Find where the given text appears and provide that cell's center as (X, Y) coordinate. 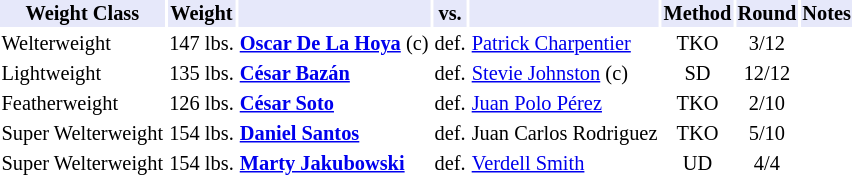
135 lbs. (202, 74)
Juan Polo Pérez (564, 104)
3/12 (767, 44)
Round (767, 14)
SD (698, 74)
Stevie Johnston (c) (564, 74)
147 lbs. (202, 44)
Method (698, 14)
154 lbs. (202, 134)
Featherweight (82, 104)
126 lbs. (202, 104)
César Soto (334, 104)
Welterweight (82, 44)
Lightweight (82, 74)
vs. (450, 14)
Daniel Santos (334, 134)
Patrick Charpentier (564, 44)
Super Welterweight (82, 134)
Oscar De La Hoya (c) (334, 44)
5/10 (767, 134)
Weight (202, 14)
12/12 (767, 74)
César Bazán (334, 74)
Juan Carlos Rodriguez (564, 134)
Weight Class (82, 14)
2/10 (767, 104)
